Return the (x, y) coordinate for the center point of the cell that contains the specified text.  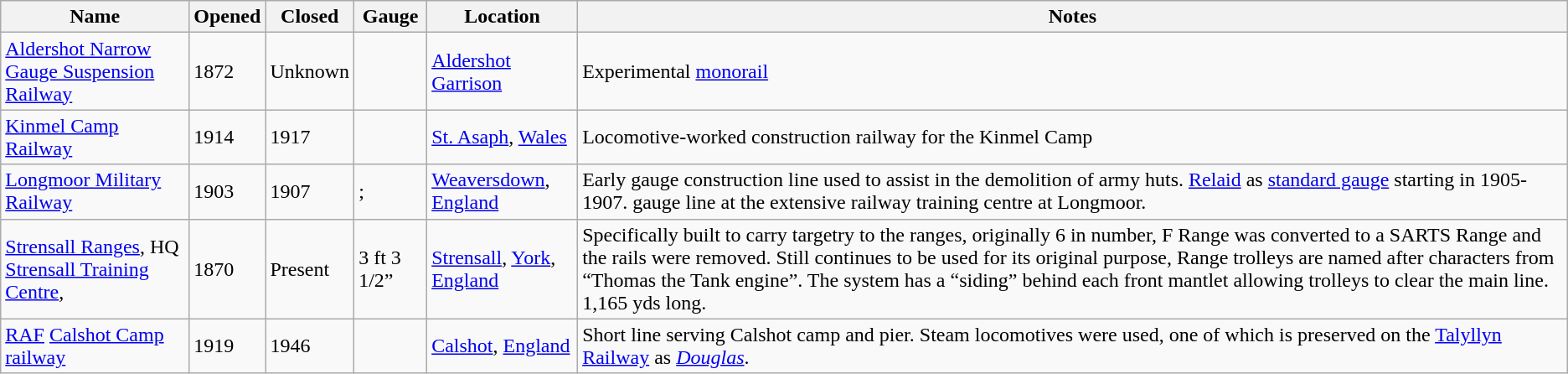
Strensall, York, England (503, 268)
1872 (228, 71)
Location (503, 17)
Weaversdown, England (503, 191)
Name (95, 17)
Gauge (390, 17)
1919 (228, 345)
Kinmel Camp Railway (95, 138)
Present (310, 268)
Strensall Ranges, HQ Strensall Training Centre, (95, 268)
1917 (310, 138)
; (390, 191)
Calshot, England (503, 345)
1903 (228, 191)
Longmoor Military Railway (95, 191)
Closed (310, 17)
Aldershot Narrow Gauge Suspension Railway (95, 71)
Experimental monorail (1073, 71)
Short line serving Calshot camp and pier. Steam locomotives were used, one of which is preserved on the Talyllyn Railway as Douglas. (1073, 345)
1946 (310, 345)
1914 (228, 138)
RAF Calshot Camp railway (95, 345)
1907 (310, 191)
St. Asaph, Wales (503, 138)
3 ft 3 1/2” (390, 268)
Notes (1073, 17)
Locomotive-worked construction railway for the Kinmel Camp (1073, 138)
Unknown (310, 71)
1870 (228, 268)
Aldershot Garrison (503, 71)
Opened (228, 17)
